Extract the (X, Y) coordinate from the center of the cell holding the provided text.  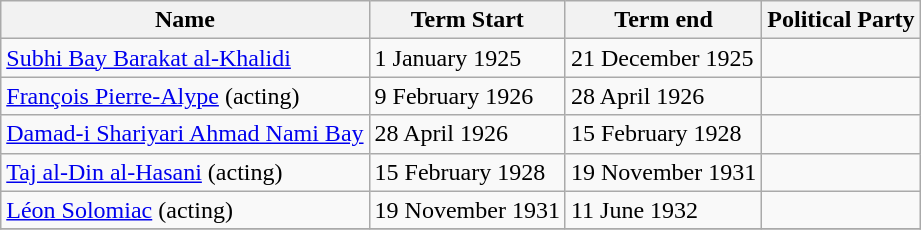
Term Start (467, 20)
Damad-i Shariyari Ahmad Nami Bay (185, 134)
Political Party (841, 20)
Léon Solomiac (acting) (185, 210)
9 February 1926 (467, 96)
François Pierre-Alype (acting) (185, 96)
Taj al-Din al-Hasani (acting) (185, 172)
1 January 1925 (467, 58)
Term end (663, 20)
Name (185, 20)
Subhi Bay Barakat al-Khalidi (185, 58)
21 December 1925 (663, 58)
11 June 1932 (663, 210)
